Capture the cell that displays the provided text and extract its [x, y] central coordinate. 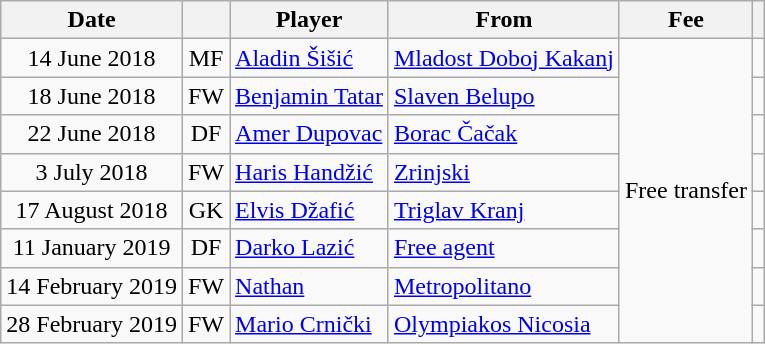
Slaven Belupo [504, 96]
14 June 2018 [92, 58]
Metropolitano [504, 286]
MF [206, 58]
Fee [686, 20]
Zrinjski [504, 172]
Borac Čačak [504, 134]
14 February 2019 [92, 286]
Olympiakos Nicosia [504, 324]
Benjamin Tatar [310, 96]
Nathan [310, 286]
Aladin Šišić [310, 58]
Elvis Džafić [310, 210]
28 February 2019 [92, 324]
GK [206, 210]
11 January 2019 [92, 248]
Mario Crnički [310, 324]
Triglav Kranj [504, 210]
From [504, 20]
Haris Handžić [310, 172]
18 June 2018 [92, 96]
22 June 2018 [92, 134]
Date [92, 20]
Free transfer [686, 191]
Player [310, 20]
3 July 2018 [92, 172]
Mladost Doboj Kakanj [504, 58]
Darko Lazić [310, 248]
Amer Dupovac [310, 134]
Free agent [504, 248]
17 August 2018 [92, 210]
